Output the [X, Y] coordinate of the center of the cell containing the given text.  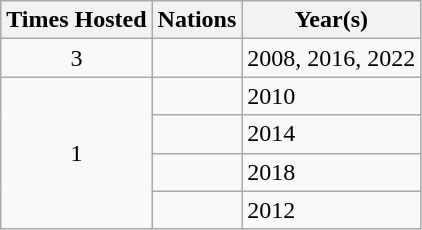
2018 [332, 172]
Nations [197, 20]
Year(s) [332, 20]
2010 [332, 96]
2008, 2016, 2022 [332, 58]
Times Hosted [76, 20]
2014 [332, 134]
2012 [332, 210]
3 [76, 58]
1 [76, 153]
